Return the (x, y) coordinate for the center point of the cell that contains the specified text.  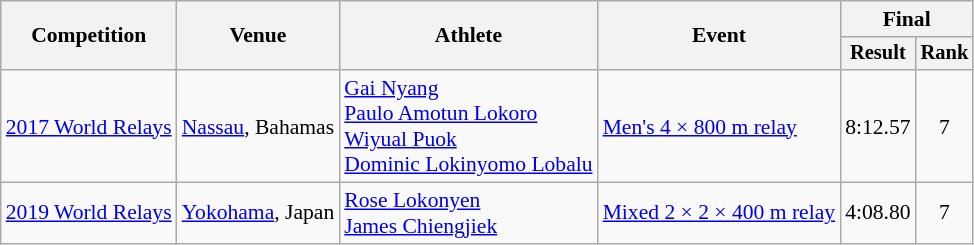
4:08.80 (878, 214)
Athlete (468, 36)
Competition (89, 36)
Rank (945, 54)
Gai NyangPaulo Amotun LokoroWiyual PuokDominic Lokinyomo Lobalu (468, 126)
Rose LokonyenJames Chiengjiek (468, 214)
2019 World Relays (89, 214)
Men's 4 × 800 m relay (720, 126)
8:12.57 (878, 126)
Yokohama, Japan (258, 214)
Venue (258, 36)
Nassau, Bahamas (258, 126)
Result (878, 54)
Event (720, 36)
2017 World Relays (89, 126)
Mixed 2 × 2 × 400 m relay (720, 214)
Final (906, 19)
